For the text-containing cell, return its midpoint in (X, Y) coordinate format. 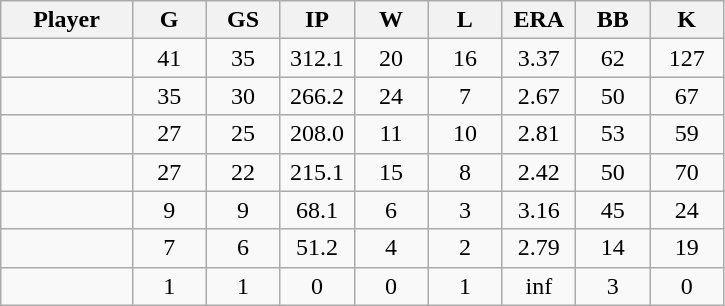
10 (465, 134)
15 (391, 172)
22 (243, 172)
2.67 (539, 96)
2.42 (539, 172)
Player (66, 20)
127 (687, 58)
266.2 (317, 96)
41 (169, 58)
70 (687, 172)
BB (613, 20)
3.37 (539, 58)
W (391, 20)
25 (243, 134)
62 (613, 58)
GS (243, 20)
2 (465, 248)
45 (613, 210)
16 (465, 58)
8 (465, 172)
L (465, 20)
59 (687, 134)
53 (613, 134)
68.1 (317, 210)
14 (613, 248)
K (687, 20)
ERA (539, 20)
4 (391, 248)
20 (391, 58)
19 (687, 248)
67 (687, 96)
3.16 (539, 210)
2.81 (539, 134)
IP (317, 20)
215.1 (317, 172)
208.0 (317, 134)
30 (243, 96)
51.2 (317, 248)
inf (539, 286)
G (169, 20)
2.79 (539, 248)
312.1 (317, 58)
11 (391, 134)
